Scan for the cell matching the given text and deliver its (X, Y) coordinate at center. 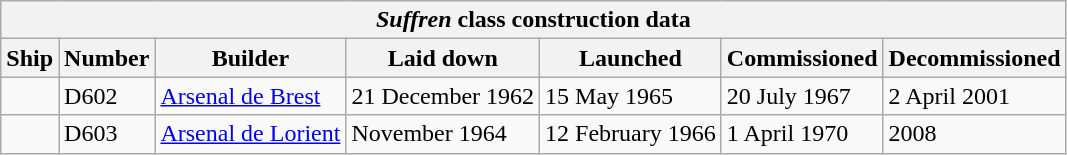
D603 (107, 134)
21 December 1962 (443, 96)
Laid down (443, 58)
Launched (631, 58)
November 1964 (443, 134)
Arsenal de Lorient (250, 134)
Number (107, 58)
Commissioned (802, 58)
Builder (250, 58)
1 April 1970 (802, 134)
12 February 1966 (631, 134)
15 May 1965 (631, 96)
20 July 1967 (802, 96)
Arsenal de Brest (250, 96)
Decommissioned (974, 58)
Suffren class construction data (534, 20)
2008 (974, 134)
D602 (107, 96)
Ship (30, 58)
2 April 2001 (974, 96)
